Determine the (x, y) coordinate at the center of the cell enclosing the given text.  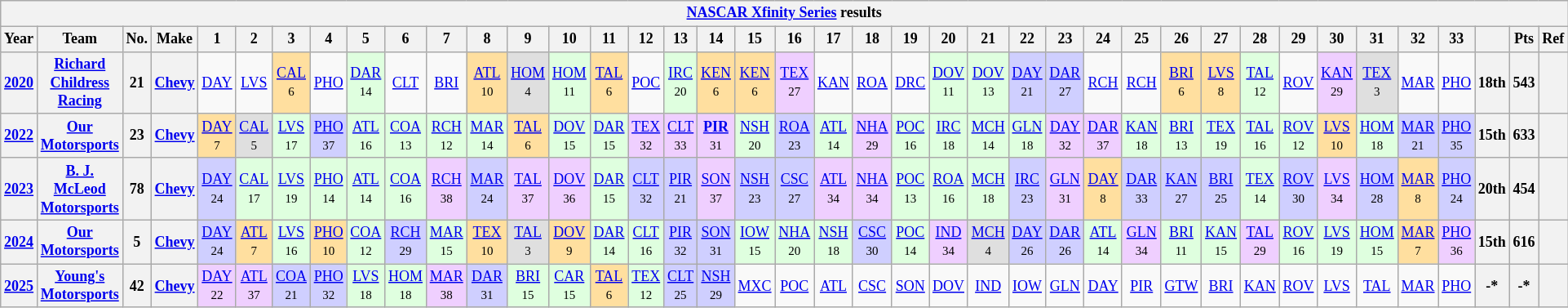
HOM15 (1377, 242)
NSH29 (716, 286)
BRI13 (1181, 136)
CLT32 (646, 189)
PIR32 (680, 242)
IND (988, 286)
2020 (20, 83)
2025 (20, 286)
MXC (755, 286)
SON37 (716, 189)
2024 (20, 242)
NHA34 (872, 189)
LVS18 (365, 286)
HOM11 (569, 83)
ATL (834, 286)
LVS34 (1337, 189)
27 (1221, 39)
KAN15 (1221, 242)
CAL5 (255, 136)
CAL6 (292, 83)
CLT (406, 83)
MCH18 (988, 189)
DAY32 (1065, 136)
KAN27 (1181, 189)
4 (328, 39)
28 (1260, 39)
Pts (1524, 39)
HOM4 (529, 83)
2 (255, 39)
TEX3 (1377, 83)
BRI25 (1221, 189)
COA21 (292, 286)
TEX32 (646, 136)
Year (20, 39)
22 (1027, 39)
6 (406, 39)
31 (1377, 39)
PHO36 (1457, 242)
11 (609, 39)
IRC23 (1027, 189)
Ref (1553, 39)
16 (795, 39)
ATL16 (365, 136)
42 (137, 286)
8 (487, 39)
ROA (872, 83)
DAR33 (1141, 189)
15 (755, 39)
ATL37 (255, 286)
KAN29 (1337, 83)
TAL3 (529, 242)
MAR24 (487, 189)
PHO37 (328, 136)
B. J. McLeod Motorsports (80, 189)
26 (1181, 39)
TEX12 (646, 286)
MAR38 (446, 286)
BRI6 (1181, 83)
PHO32 (328, 286)
Make (175, 39)
PIR21 (680, 189)
NASCAR Xfinity Series results (785, 13)
TAL37 (529, 189)
543 (1524, 83)
24 (1103, 39)
GTW (1181, 286)
BRI11 (1181, 242)
IOW (1027, 286)
LVS10 (1337, 136)
ATL7 (255, 242)
Young's Motorsports (80, 286)
LVS8 (1221, 83)
TAL29 (1260, 242)
SON31 (716, 242)
MAR14 (487, 136)
IRC20 (680, 83)
ROV16 (1299, 242)
LVS17 (292, 136)
LVS16 (292, 242)
7 (446, 39)
1 (217, 39)
DAR27 (1065, 83)
14 (716, 39)
RCH12 (446, 136)
12 (646, 39)
DAY7 (217, 136)
GLN (1065, 286)
17 (834, 39)
18th (1493, 83)
DOV9 (569, 242)
NSH23 (755, 189)
DAY21 (1027, 83)
GLN31 (1065, 189)
29 (1299, 39)
COA16 (406, 189)
Team (80, 39)
9 (529, 39)
18 (872, 39)
MAR15 (446, 242)
DOV13 (988, 83)
ATL34 (834, 189)
CAL17 (255, 189)
TEX14 (1260, 189)
NSH20 (755, 136)
POC13 (910, 189)
PIR31 (716, 136)
32 (1418, 39)
20th (1493, 189)
13 (680, 39)
19 (910, 39)
IOW15 (755, 242)
DAY8 (1103, 189)
MCH14 (988, 136)
RCH29 (406, 242)
78 (137, 189)
RCH38 (446, 189)
CLT25 (680, 286)
PIR (1141, 286)
ROA16 (949, 189)
25 (1141, 39)
NSH18 (834, 242)
COA12 (365, 242)
ATL10 (487, 83)
SON (910, 286)
CLT16 (646, 242)
DAR31 (487, 286)
MAR7 (1418, 242)
MCH4 (988, 242)
DAR26 (1065, 242)
3 (292, 39)
33 (1457, 39)
NHA20 (795, 242)
BRI15 (529, 286)
DOV (949, 286)
GLN18 (1027, 136)
IRC18 (949, 136)
CSC30 (872, 242)
PHO24 (1457, 189)
30 (1337, 39)
20 (949, 39)
CSC27 (795, 189)
IND34 (949, 242)
MAR8 (1418, 189)
DAY22 (217, 286)
TAL16 (1260, 136)
DAY26 (1027, 242)
2022 (20, 136)
HOM28 (1377, 189)
MAR21 (1418, 136)
DAR37 (1103, 136)
No. (137, 39)
PHO35 (1457, 136)
ROA23 (795, 136)
POC16 (910, 136)
DOV11 (949, 83)
633 (1524, 136)
DOV15 (569, 136)
COA13 (406, 136)
POC14 (910, 242)
2023 (20, 189)
CSC (872, 286)
454 (1524, 189)
KAN18 (1141, 136)
TEX10 (487, 242)
PHO10 (328, 242)
10 (569, 39)
PHO14 (328, 189)
ROV12 (1299, 136)
GLN34 (1141, 242)
CAR15 (569, 286)
NHA29 (872, 136)
ROV30 (1299, 189)
TAL12 (1260, 83)
DRC (910, 83)
Richard Childress Racing (80, 83)
TEX19 (1221, 136)
TEX27 (795, 83)
TAL (1377, 286)
616 (1524, 242)
DOV36 (569, 189)
CLT33 (680, 136)
